Determine the [x, y] coordinate at the center of the cell enclosing the given text.  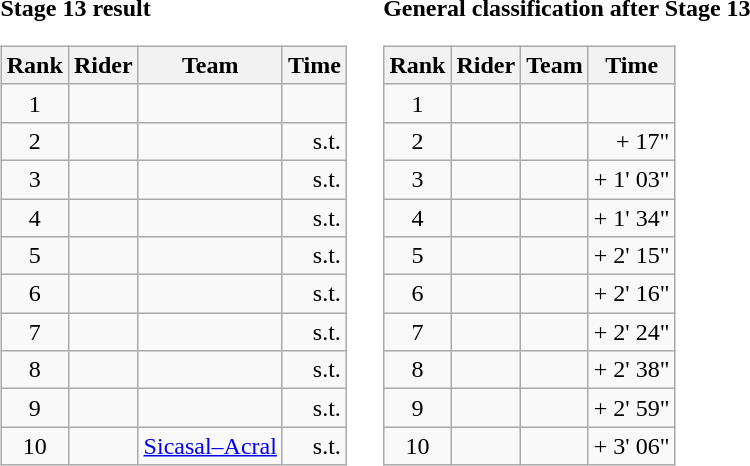
+ 3' 06" [632, 446]
+ 2' 16" [632, 294]
+ 2' 24" [632, 332]
Sicasal–Acral [210, 446]
+ 2' 38" [632, 370]
+ 17" [632, 141]
+ 2' 59" [632, 408]
+ 1' 03" [632, 179]
+ 2' 15" [632, 256]
+ 1' 34" [632, 217]
